Locate the cell with the specified text and output its (x, y) center coordinate. 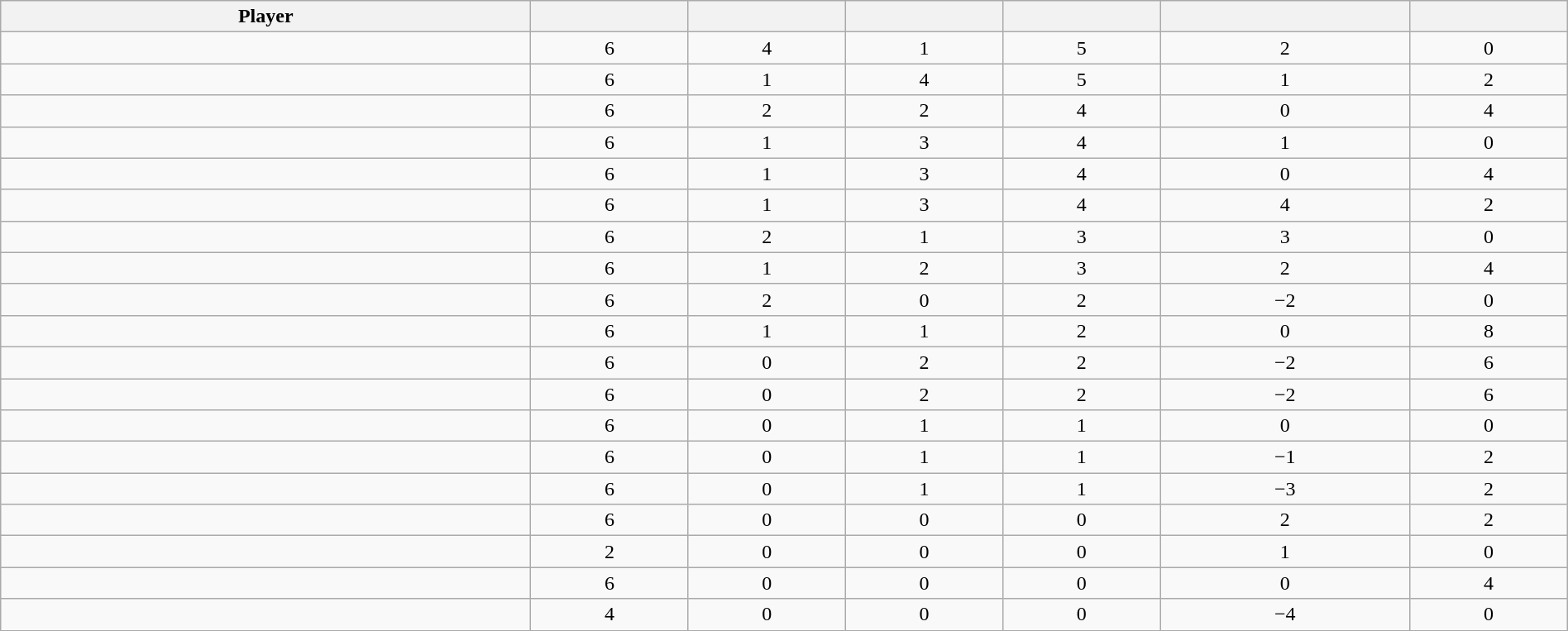
−4 (1285, 614)
Player (266, 17)
8 (1489, 331)
−1 (1285, 457)
−3 (1285, 489)
